Locate the cell with the specified text and output its [x, y] center coordinate. 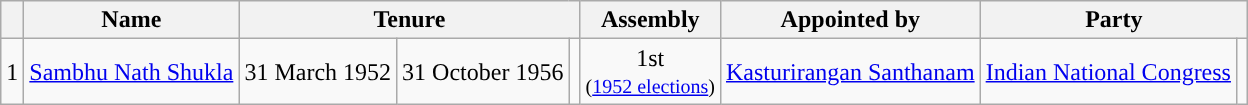
31 March 1952 [318, 72]
Party [1114, 20]
Appointed by [850, 20]
1 [12, 72]
Name [132, 20]
31 October 1956 [483, 72]
1st (1952 elections) [650, 72]
Sambhu Nath Shukla [132, 72]
Assembly [650, 20]
Indian National Congress [1108, 72]
Tenure [410, 20]
Kasturirangan Santhanam [850, 72]
